Pinpoint the cell where the given text exists, returning its [X, Y] midpoint coordinate. 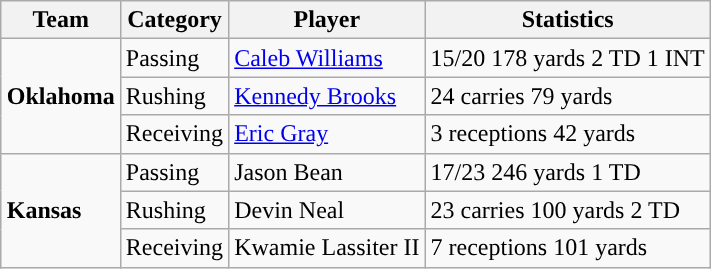
24 carries 79 yards [568, 96]
Kennedy Brooks [327, 96]
Oklahoma [60, 96]
Caleb Williams [327, 58]
Eric Gray [327, 134]
Team [60, 20]
3 receptions 42 yards [568, 134]
17/23 246 yards 1 TD [568, 172]
Category [174, 20]
23 carries 100 yards 2 TD [568, 210]
15/20 178 yards 2 TD 1 INT [568, 58]
Statistics [568, 20]
7 receptions 101 yards [568, 248]
Kansas [60, 210]
Kwamie Lassiter II [327, 248]
Devin Neal [327, 210]
Player [327, 20]
Jason Bean [327, 172]
